Find where the given text appears and provide that cell's center as [x, y] coordinate. 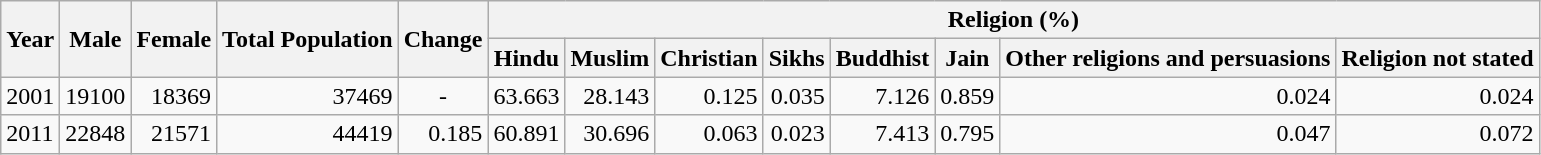
28.143 [610, 96]
0.035 [796, 96]
Religion (%) [1014, 20]
- [443, 96]
Muslim [610, 58]
0.047 [1168, 134]
Year [30, 39]
22848 [96, 134]
0.063 [709, 134]
Other religions and persuasions [1168, 58]
7.126 [882, 96]
Hindu [526, 58]
0.859 [968, 96]
Religion not stated [1438, 58]
0.185 [443, 134]
Total Population [308, 39]
2011 [30, 134]
Buddhist [882, 58]
63.663 [526, 96]
Female [174, 39]
21571 [174, 134]
7.413 [882, 134]
18369 [174, 96]
0.072 [1438, 134]
19100 [96, 96]
Male [96, 39]
0.125 [709, 96]
0.795 [968, 134]
60.891 [526, 134]
Change [443, 39]
Sikhs [796, 58]
Christian [709, 58]
30.696 [610, 134]
0.023 [796, 134]
Jain [968, 58]
44419 [308, 134]
37469 [308, 96]
2001 [30, 96]
